Return [X, Y] of the center of cell containing provided text 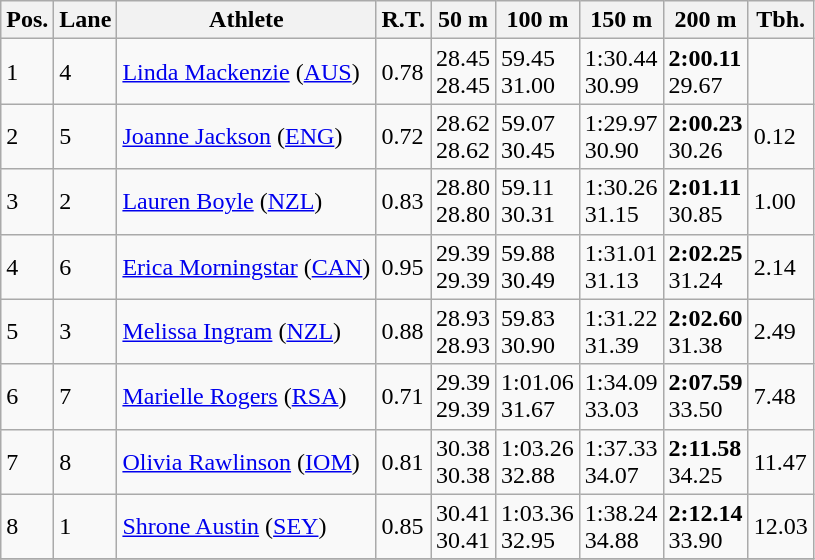
28.4528.45 [464, 72]
Lauren Boyle (NZL) [246, 202]
2.49 [780, 332]
Shrone Austin (SEY) [246, 526]
1:03.2632.88 [538, 462]
Olivia Rawlinson (IOM) [246, 462]
11.47 [780, 462]
2:12.1433.90 [706, 526]
0.83 [404, 202]
1:38.2434.88 [621, 526]
1:30.2631.15 [621, 202]
50 m [464, 20]
30.3830.38 [464, 462]
2:01.1130.85 [706, 202]
2:02.6031.38 [706, 332]
Melissa Ingram (NZL) [246, 332]
200 m [706, 20]
28.9328.93 [464, 332]
150 m [621, 20]
1:30.4430.99 [621, 72]
7.48 [780, 396]
Pos. [28, 20]
Linda Mackenzie (AUS) [246, 72]
100 m [538, 20]
2:11.5834.25 [706, 462]
59.8830.49 [538, 266]
0.71 [404, 396]
0.88 [404, 332]
1.00 [780, 202]
0.12 [780, 136]
2.14 [780, 266]
Erica Morningstar (CAN) [246, 266]
28.6228.62 [464, 136]
R.T. [404, 20]
59.1130.31 [538, 202]
0.95 [404, 266]
30.4130.41 [464, 526]
1:03.3632.95 [538, 526]
12.03 [780, 526]
0.78 [404, 72]
28.8028.80 [464, 202]
Joanne Jackson (ENG) [246, 136]
2:00.1129.67 [706, 72]
Marielle Rogers (RSA) [246, 396]
Lane [86, 20]
2:07.5933.50 [706, 396]
59.4531.00 [538, 72]
Athlete [246, 20]
1:29.9730.90 [621, 136]
1:34.0933.03 [621, 396]
59.8330.90 [538, 332]
1:37.3334.07 [621, 462]
59.0730.45 [538, 136]
2:02.2531.24 [706, 266]
1:31.0131.13 [621, 266]
Tbh. [780, 20]
2:00.2330.26 [706, 136]
0.81 [404, 462]
0.72 [404, 136]
1:01.0631.67 [538, 396]
0.85 [404, 526]
1:31.2231.39 [621, 332]
